Extract the (x, y) coordinate from the center of the cell holding the provided text.  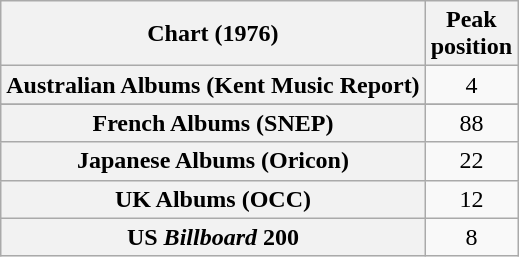
French Albums (SNEP) (213, 123)
Peakposition (471, 34)
UK Albums (OCC) (213, 199)
4 (471, 85)
Japanese Albums (Oricon) (213, 161)
12 (471, 199)
8 (471, 237)
88 (471, 123)
Chart (1976) (213, 34)
US Billboard 200 (213, 237)
Australian Albums (Kent Music Report) (213, 85)
22 (471, 161)
